Identify which cell holds the provided text, then report its (X, Y) central coordinate. 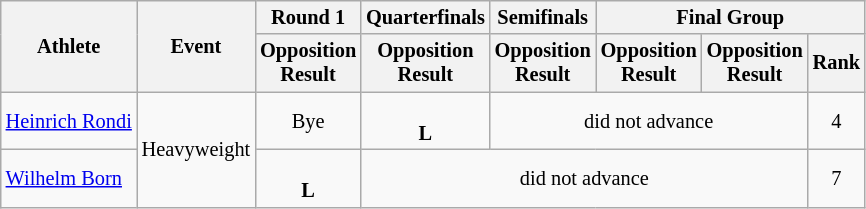
Wilhelm Born (69, 178)
4 (836, 121)
Quarterfinals (426, 17)
Rank (836, 63)
Bye (308, 121)
Round 1 (308, 17)
Heavyweight (196, 150)
Event (196, 46)
7 (836, 178)
Heinrich Rondi (69, 121)
Athlete (69, 46)
Semifinals (543, 17)
Final Group (730, 17)
